Return [x, y] of the center of cell containing provided text 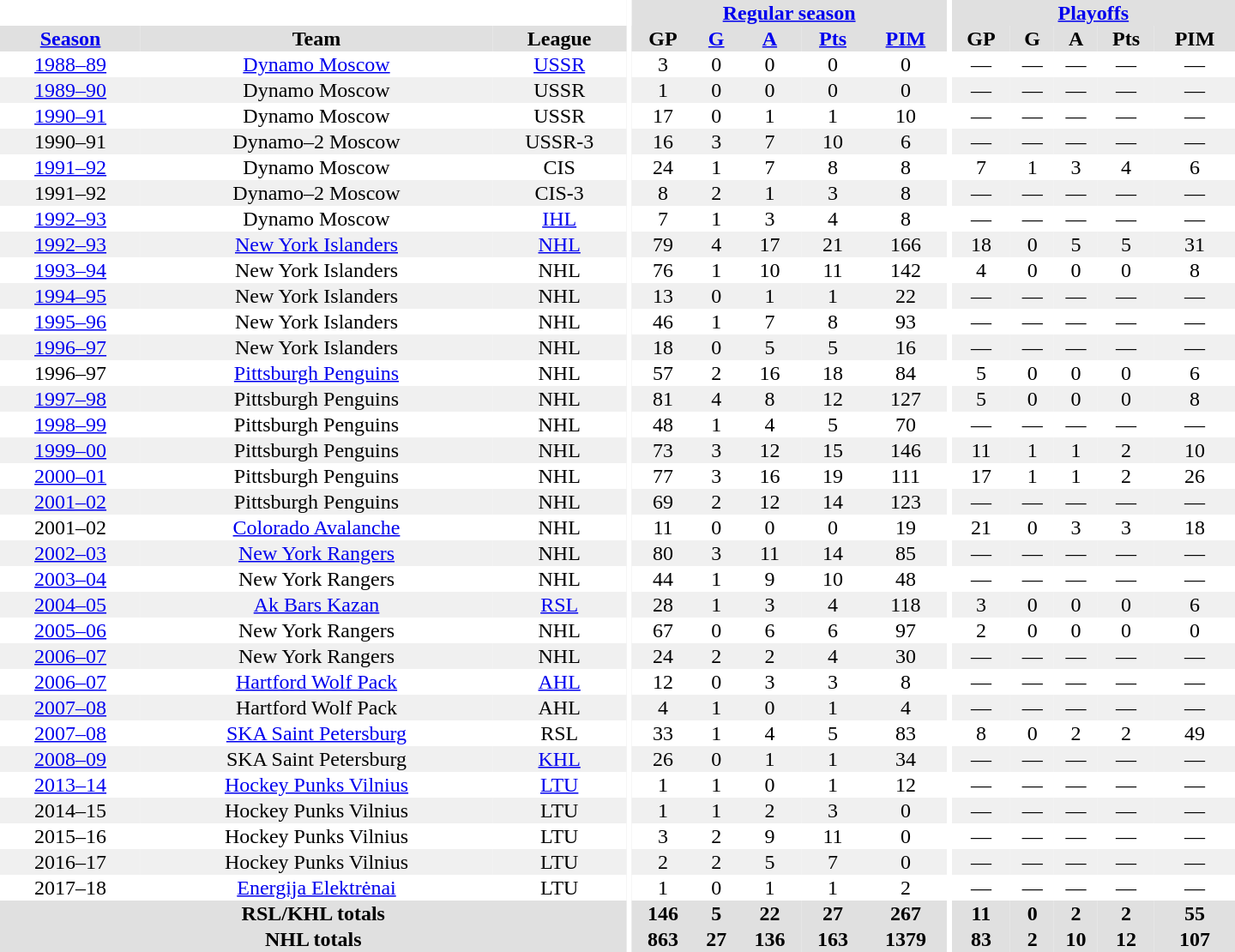
2003–04 [70, 579]
863 [663, 939]
1988–89 [70, 64]
USSR-3 [559, 142]
1379 [906, 939]
123 [906, 502]
28 [663, 605]
1999–00 [70, 450]
15 [833, 450]
76 [663, 270]
49 [1195, 733]
1994–95 [70, 296]
70 [906, 425]
2013–14 [70, 785]
79 [663, 244]
Team [316, 39]
2016–17 [70, 862]
League [559, 39]
67 [663, 630]
1995–96 [70, 322]
RSL/KHL totals [314, 913]
163 [833, 939]
2014–15 [70, 810]
111 [906, 476]
13 [663, 296]
KHL [559, 759]
77 [663, 476]
1993–94 [70, 270]
2015–16 [70, 836]
Regular season [789, 13]
1989–90 [70, 90]
85 [906, 553]
136 [770, 939]
Colorado Avalanche [316, 527]
73 [663, 450]
81 [663, 399]
NHL totals [314, 939]
2017–18 [70, 888]
2002–03 [70, 553]
Season [70, 39]
44 [663, 579]
107 [1195, 939]
84 [906, 373]
2005–06 [70, 630]
127 [906, 399]
31 [1195, 244]
2008–09 [70, 759]
166 [906, 244]
2004–05 [70, 605]
CIS-3 [559, 193]
142 [906, 270]
97 [906, 630]
55 [1195, 913]
93 [906, 322]
57 [663, 373]
34 [906, 759]
33 [663, 733]
2000–01 [70, 476]
46 [663, 322]
Playoffs [1093, 13]
80 [663, 553]
69 [663, 502]
Ak Bars Kazan [316, 605]
267 [906, 913]
118 [906, 605]
30 [906, 656]
1998–99 [70, 425]
CIS [559, 167]
1997–98 [70, 399]
IHL [559, 219]
Energija Elektrėnai [316, 888]
